Identify which cell holds the provided text, then report its [X, Y] central coordinate. 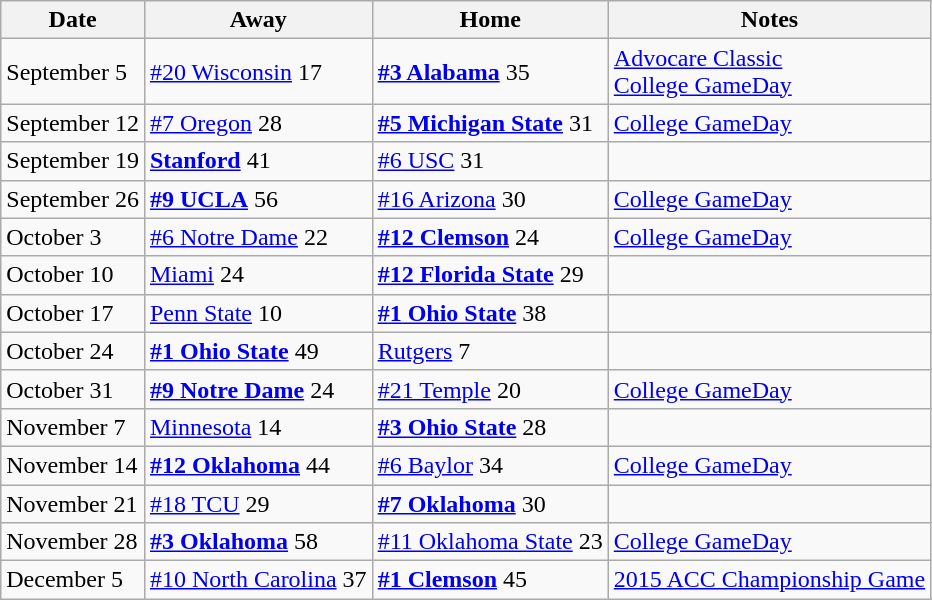
#21 Temple 20 [490, 389]
Advocare ClassicCollege GameDay [769, 72]
#12 Florida State 29 [490, 275]
October 31 [73, 389]
Date [73, 20]
September 19 [73, 161]
#7 Oklahoma 30 [490, 503]
#1 Clemson 45 [490, 580]
Home [490, 20]
#3 Ohio State 28 [490, 427]
#9 UCLA 56 [258, 199]
#1 Ohio State 38 [490, 313]
Minnesota 14 [258, 427]
September 26 [73, 199]
#20 Wisconsin 17 [258, 72]
Stanford 41 [258, 161]
Rutgers 7 [490, 351]
#10 North Carolina 37 [258, 580]
November 21 [73, 503]
#7 Oregon 28 [258, 123]
2015 ACC Championship Game [769, 580]
#11 Oklahoma State 23 [490, 542]
#12 Oklahoma 44 [258, 465]
December 5 [73, 580]
September 5 [73, 72]
October 3 [73, 237]
#9 Notre Dame 24 [258, 389]
#3 Oklahoma 58 [258, 542]
October 24 [73, 351]
October 10 [73, 275]
Miami 24 [258, 275]
#6 USC 31 [490, 161]
November 7 [73, 427]
#3 Alabama 35 [490, 72]
October 17 [73, 313]
September 12 [73, 123]
Away [258, 20]
Notes [769, 20]
#6 Notre Dame 22 [258, 237]
November 14 [73, 465]
#12 Clemson 24 [490, 237]
#5 Michigan State 31 [490, 123]
#1 Ohio State 49 [258, 351]
Penn State 10 [258, 313]
#18 TCU 29 [258, 503]
#16 Arizona 30 [490, 199]
#6 Baylor 34 [490, 465]
November 28 [73, 542]
